Locate the cell with the specified text and output its (x, y) center coordinate. 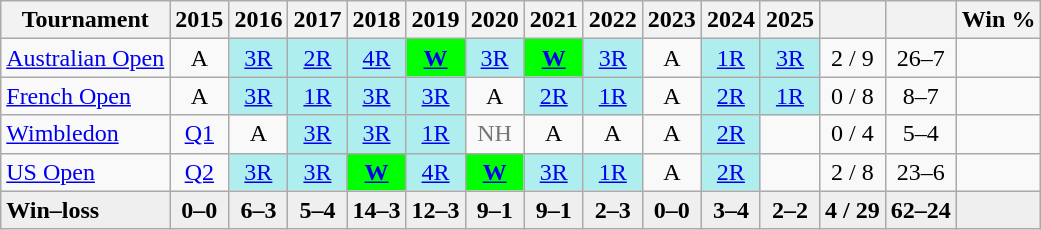
2022 (612, 20)
3–4 (730, 210)
French Open (86, 96)
Tournament (86, 20)
0 / 4 (852, 134)
14–3 (376, 210)
US Open (86, 172)
2–2 (790, 210)
2015 (200, 20)
12–3 (436, 210)
2–3 (612, 210)
2016 (258, 20)
2018 (376, 20)
2017 (318, 20)
2 / 8 (852, 172)
2021 (554, 20)
2025 (790, 20)
62–24 (920, 210)
Wimbledon (86, 134)
Q1 (200, 134)
4 / 29 (852, 210)
Australian Open (86, 58)
Win % (998, 20)
Q2 (200, 172)
0 / 8 (852, 96)
2023 (672, 20)
6–3 (258, 210)
Win–loss (86, 210)
2024 (730, 20)
2019 (436, 20)
26–7 (920, 58)
2020 (494, 20)
8–7 (920, 96)
23–6 (920, 172)
NH (494, 134)
2 / 9 (852, 58)
